Determine the [X, Y] coordinate at the center of the cell enclosing the given text.  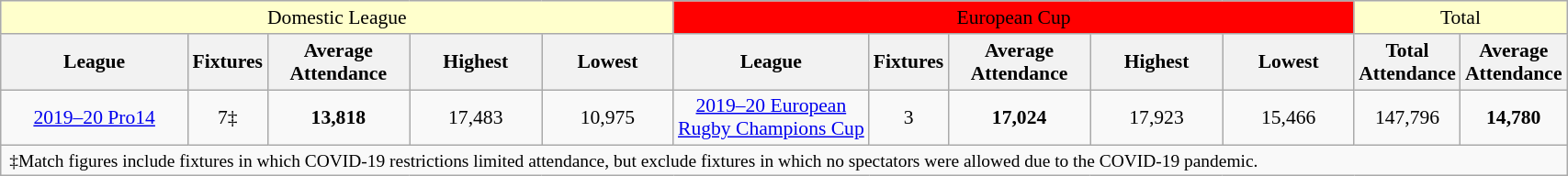
10,975 [608, 117]
13,818 [338, 117]
147,796 [1407, 117]
17,024 [1020, 117]
3 [908, 117]
17,483 [476, 117]
17,923 [1156, 117]
Domestic League [337, 17]
Total Attendance [1407, 62]
14,780 [1514, 117]
2019–20 European Rugby Champions Cup [772, 117]
European Cup [1014, 17]
7‡ [228, 117]
Total [1461, 17]
2019–20 Pro14 [95, 117]
15,466 [1288, 117]
